Identify which cell holds the provided text, then report its [x, y] central coordinate. 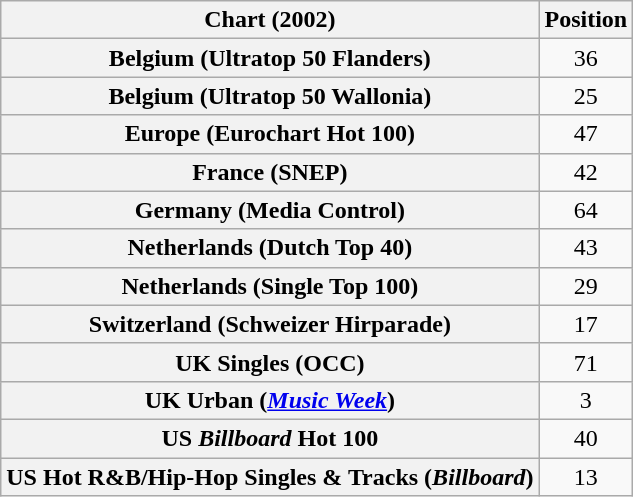
Belgium (Ultratop 50 Flanders) [270, 58]
13 [586, 477]
Germany (Media Control) [270, 210]
42 [586, 172]
Netherlands (Dutch Top 40) [270, 248]
29 [586, 286]
3 [586, 400]
Netherlands (Single Top 100) [270, 286]
US Billboard Hot 100 [270, 438]
64 [586, 210]
17 [586, 324]
UK Urban (Music Week) [270, 400]
Switzerland (Schweizer Hirparade) [270, 324]
France (SNEP) [270, 172]
Europe (Eurochart Hot 100) [270, 134]
25 [586, 96]
Belgium (Ultratop 50 Wallonia) [270, 96]
Chart (2002) [270, 20]
43 [586, 248]
47 [586, 134]
Position [586, 20]
40 [586, 438]
UK Singles (OCC) [270, 362]
US Hot R&B/Hip-Hop Singles & Tracks (Billboard) [270, 477]
71 [586, 362]
36 [586, 58]
